Return the [x, y] coordinate for the center point of the cell that contains the specified text.  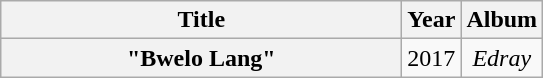
2017 [432, 58]
"Bwelo Lang" [202, 58]
Album [502, 20]
Edray [502, 58]
Year [432, 20]
Title [202, 20]
